Pinpoint the cell where the given text exists, returning its [X, Y] midpoint coordinate. 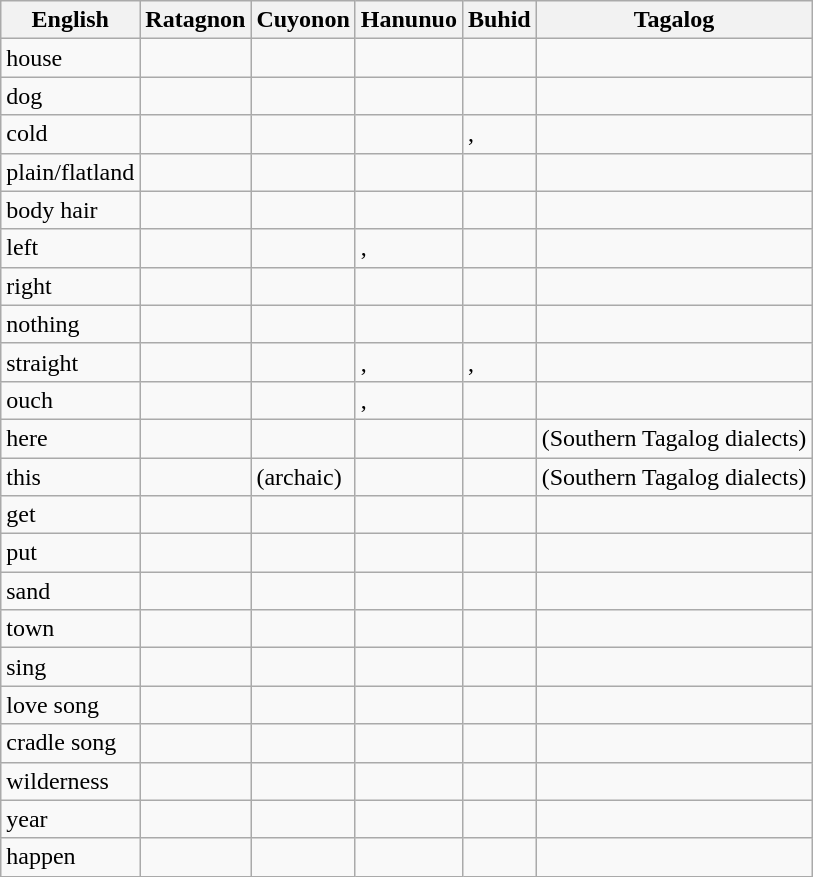
left [70, 248]
happen [70, 857]
ouch [70, 400]
sing [70, 667]
English [70, 20]
Buhid [499, 20]
here [70, 438]
right [70, 286]
Ratagnon [196, 20]
sand [70, 591]
this [70, 477]
wilderness [70, 781]
(archaic) [303, 477]
get [70, 515]
year [70, 819]
cradle song [70, 743]
Hanunuo [408, 20]
straight [70, 362]
Cuyonon [303, 20]
Tagalog [674, 20]
put [70, 553]
town [70, 629]
body hair [70, 210]
plain/flatland [70, 172]
dog [70, 96]
nothing [70, 324]
cold [70, 134]
love song [70, 705]
house [70, 58]
